For the text-containing cell, return its midpoint in (x, y) coordinate format. 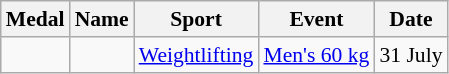
31 July (410, 55)
Name (102, 19)
Weightlifting (196, 55)
Men's 60 kg (316, 55)
Event (316, 19)
Sport (196, 19)
Medal (36, 19)
Date (410, 19)
